From the cell containing the given text, extract its center point as [X, Y] coordinate. 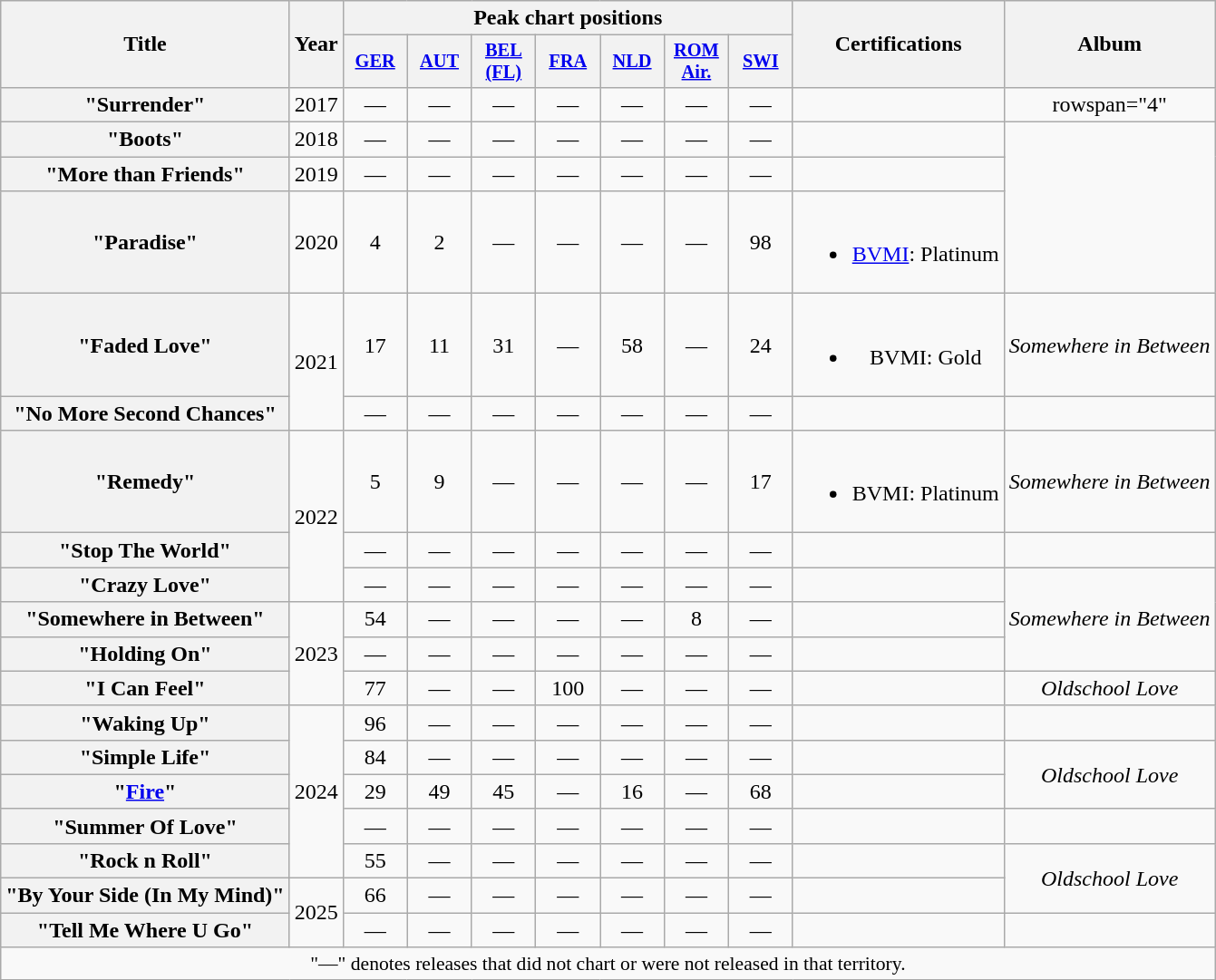
"Tell Me Where U Go" [145, 930]
Certifications [898, 44]
11 [439, 344]
"Faded Love" [145, 344]
"Holding On" [145, 654]
5 [375, 482]
84 [375, 757]
"More than Friends" [145, 174]
9 [439, 482]
55 [375, 860]
68 [760, 791]
"Waking Up" [145, 723]
"Rock n Roll" [145, 860]
Title [145, 44]
BVMI: Gold [898, 344]
2024 [316, 791]
SWI [760, 62]
2017 [316, 104]
"Stop The World" [145, 550]
"I Can Feel" [145, 688]
"Somewhere in Between" [145, 619]
rowspan="4" [1110, 104]
"Paradise" [145, 243]
2 [439, 243]
"Boots" [145, 140]
"By Your Side (In My Mind)" [145, 896]
FRA [568, 62]
54 [375, 619]
"Surrender" [145, 104]
"Summer Of Love" [145, 826]
100 [568, 688]
96 [375, 723]
2019 [316, 174]
Album [1110, 44]
2025 [316, 913]
AUT [439, 62]
ROMAir. [696, 62]
"Fire" [145, 791]
Year [316, 44]
66 [375, 896]
BEL(FL) [504, 62]
2020 [316, 243]
24 [760, 344]
8 [696, 619]
29 [375, 791]
98 [760, 243]
"Simple Life" [145, 757]
GER [375, 62]
77 [375, 688]
"Remedy" [145, 482]
58 [633, 344]
4 [375, 243]
2023 [316, 654]
2018 [316, 140]
16 [633, 791]
Peak chart positions [568, 18]
"Crazy Love" [145, 585]
"—" denotes releases that did not chart or were not released in that territory. [608, 964]
NLD [633, 62]
45 [504, 791]
"No More Second Chances" [145, 413]
31 [504, 344]
2022 [316, 517]
49 [439, 791]
2021 [316, 363]
